Determine the [X, Y] coordinate at the center of the cell enclosing the given text.  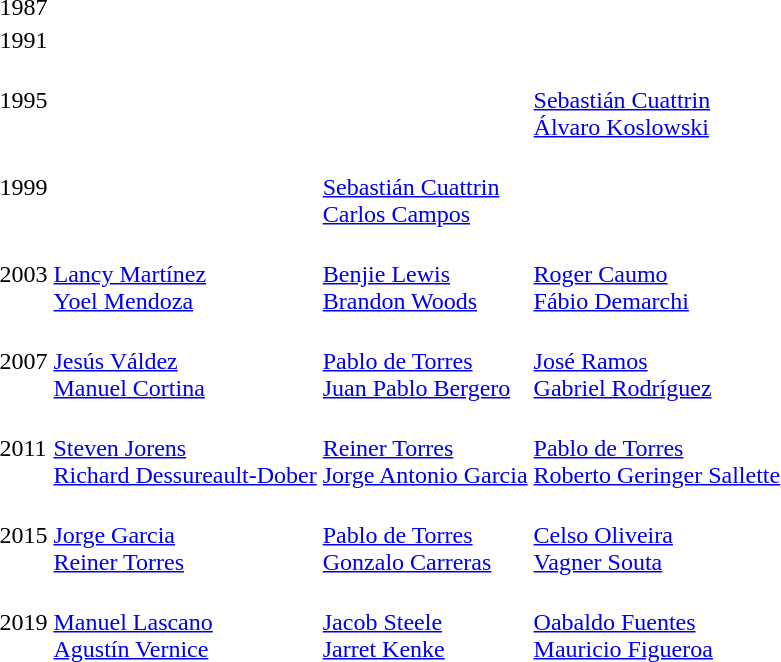
Jorge GarciaReiner Torres [185, 535]
Pablo de Torres Juan Pablo Bergero [425, 361]
Sebastián CuattrinCarlos Campos [425, 187]
Steven JorensRichard Dessureault-Dober [185, 448]
Jesús Váldez Manuel Cortina [185, 361]
Pablo de TorresGonzalo Carreras [425, 535]
Reiner Torres Jorge Antonio Garcia [425, 448]
Lancy MartínezYoel Mendoza [185, 274]
Benjie LewisBrandon Woods [425, 274]
